Identify which cell holds the provided text, then report its (X, Y) central coordinate. 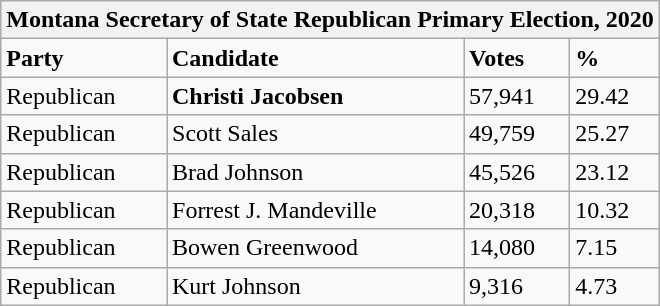
Forrest J. Mandeville (314, 210)
Christi Jacobsen (314, 96)
20,318 (517, 210)
Candidate (314, 58)
45,526 (517, 172)
29.42 (615, 96)
Brad Johnson (314, 172)
4.73 (615, 286)
Party (84, 58)
Kurt Johnson (314, 286)
Scott Sales (314, 134)
49,759 (517, 134)
57,941 (517, 96)
Bowen Greenwood (314, 248)
Montana Secretary of State Republican Primary Election, 2020 (330, 20)
Votes (517, 58)
23.12 (615, 172)
25.27 (615, 134)
% (615, 58)
10.32 (615, 210)
14,080 (517, 248)
9,316 (517, 286)
7.15 (615, 248)
